Scan for the cell matching the given text and deliver its [x, y] coordinate at center. 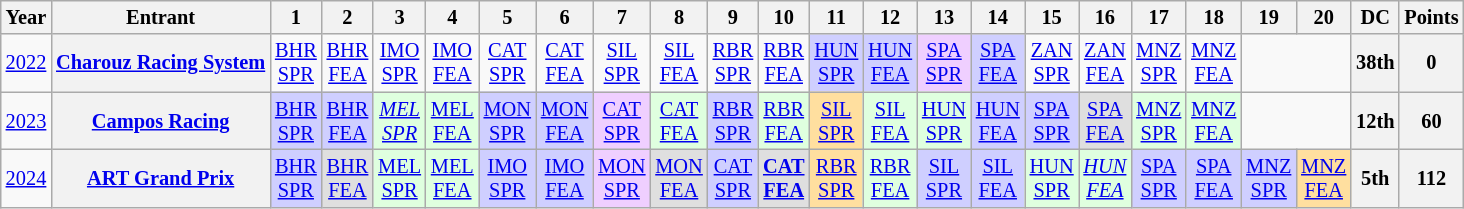
17 [1158, 17]
15 [1052, 17]
11 [836, 17]
38th [1375, 63]
13 [944, 17]
Entrant [160, 17]
16 [1106, 17]
2023 [26, 121]
Campos Racing [160, 121]
12th [1375, 121]
18 [1214, 17]
2024 [26, 178]
6 [564, 17]
12 [890, 17]
5th [1375, 178]
ART Grand Prix [160, 178]
Year [26, 17]
ZANSPR [1052, 63]
2022 [26, 63]
14 [998, 17]
2 [348, 17]
60 [1431, 121]
0 [1431, 63]
10 [784, 17]
112 [1431, 178]
5 [508, 17]
3 [400, 17]
DC [1375, 17]
8 [678, 17]
20 [1324, 17]
7 [622, 17]
Charouz Racing System [160, 63]
9 [733, 17]
1 [296, 17]
ZANFEA [1106, 63]
19 [1268, 17]
Points [1431, 17]
4 [452, 17]
